Determine the [x, y] coordinate at the center of the cell enclosing the given text.  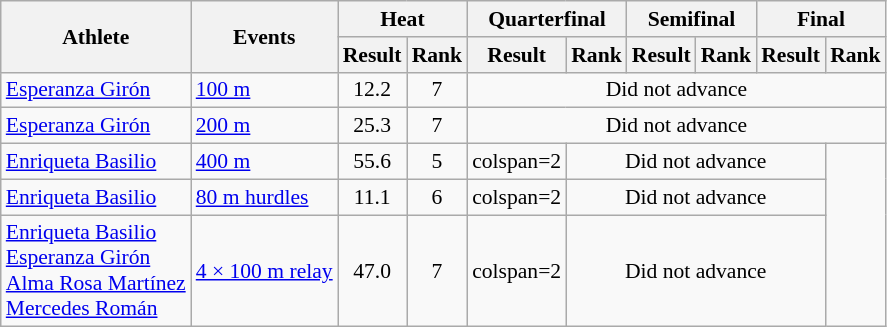
100 m [264, 90]
4 × 100 m relay [264, 271]
55.6 [372, 162]
25.3 [372, 126]
Events [264, 36]
6 [438, 197]
Heat [402, 19]
5 [438, 162]
Semifinal [692, 19]
80 m hurdles [264, 197]
200 m [264, 126]
47.0 [372, 271]
400 m [264, 162]
Enriqueta BasilioEsperanza GirónAlma Rosa MartínezMercedes Román [96, 271]
12.2 [372, 90]
Athlete [96, 36]
Final [820, 19]
11.1 [372, 197]
Quarterfinal [547, 19]
